Find where the given text appears and provide that cell's center as (X, Y) coordinate. 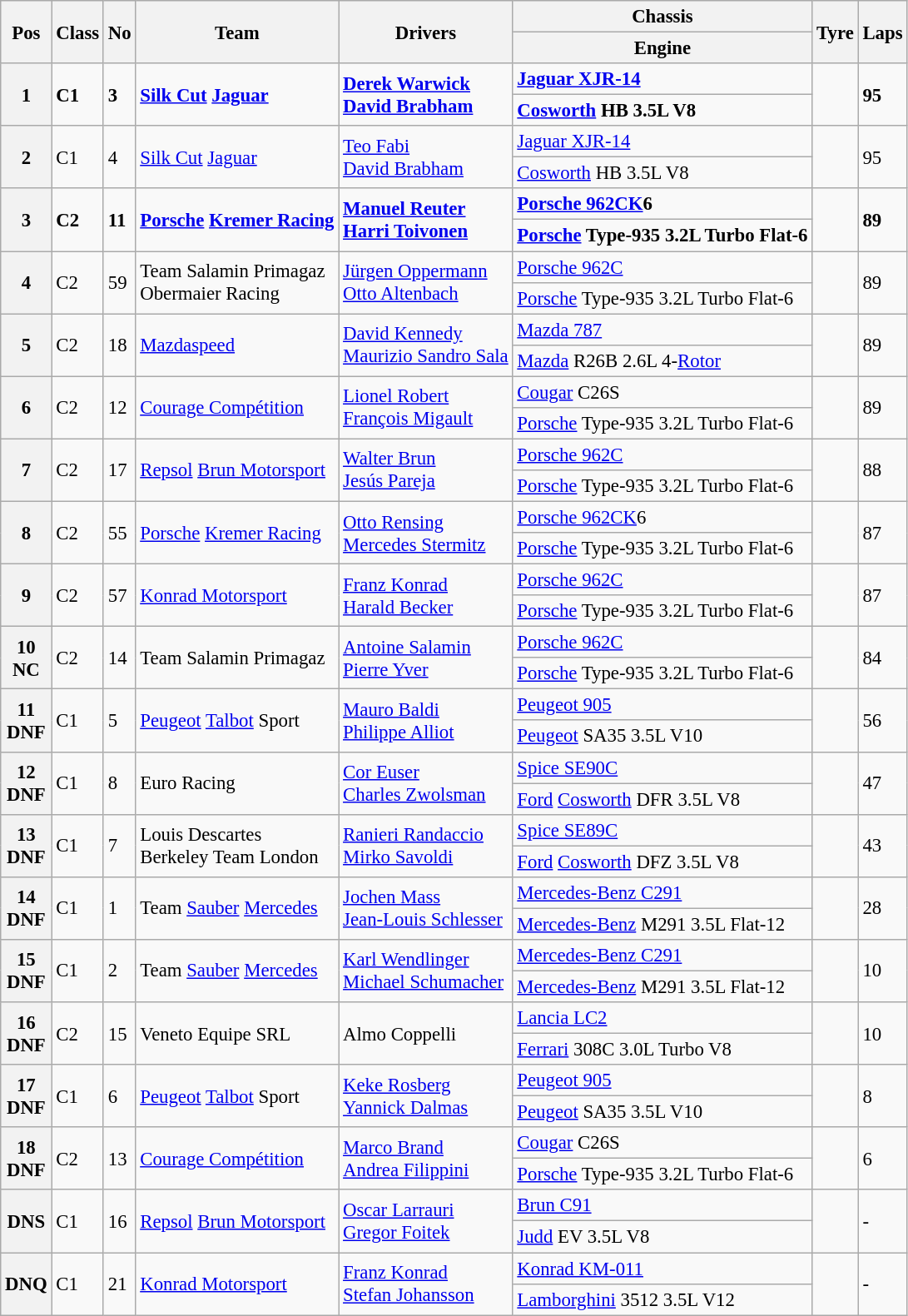
Walter Brun Jesús Pareja (426, 469)
Franz Konrad Stefan Johansson (426, 1284)
Class (78, 32)
10NC (27, 658)
Mauro Baldi Philippe Alliot (426, 721)
Jochen Mass Jean-Louis Schlesser (426, 909)
Pos (27, 32)
Cor Euser Charles Zwolsman (426, 782)
Euro Racing (237, 782)
DNS (27, 1222)
Veneto Equipe SRL (237, 1034)
Laps (882, 32)
Jürgen Oppermann Otto Altenbach (426, 283)
Konrad KM-011 (662, 1269)
Team (237, 32)
57 (119, 596)
56 (882, 721)
88 (882, 469)
Almo Coppelli (426, 1034)
Teo Fabi David Brabham (426, 156)
18DNF (27, 1159)
16DNF (27, 1034)
Lionel Robert François Migault (426, 408)
84 (882, 658)
Ford Cosworth DFR 3.5L V8 (662, 799)
43 (882, 846)
Team Salamin Primagaz Obermaier Racing (237, 283)
Team Salamin Primagaz (237, 658)
9 (27, 596)
Oscar Larrauri Gregor Foitek (426, 1222)
Spice SE89C (662, 830)
Otto Rensing Mercedes Stermitz (426, 533)
Engine (662, 48)
11DNF (27, 721)
Tyre (836, 32)
Derek Warwick David Brabham (426, 95)
Antoine Salamin Pierre Yver (426, 658)
21 (119, 1284)
Ferrari 308C 3.0L Turbo V8 (662, 1050)
15 (119, 1034)
Karl Wendlinger Michael Schumacher (426, 971)
Franz Konrad Harald Becker (426, 596)
Chassis (662, 17)
17DNF (27, 1095)
Mazda 787 (662, 330)
Mazda R26B 2.6L 4-Rotor (662, 360)
18 (119, 345)
16 (119, 1222)
15DNF (27, 971)
Brun C91 (662, 1206)
Judd EV 3.5L V8 (662, 1237)
Ranieri Randaccio Mirko Savoldi (426, 846)
Ford Cosworth DFZ 3.5L V8 (662, 862)
Spice SE90C (662, 767)
12DNF (27, 782)
Lancia LC2 (662, 1018)
55 (119, 533)
Manuel Reuter Harri Toivonen (426, 220)
13DNF (27, 846)
14DNF (27, 909)
Mazdaspeed (237, 345)
Keke Rosberg Yannick Dalmas (426, 1095)
59 (119, 283)
12 (119, 408)
Louis Descartes Berkeley Team London (237, 846)
Marco Brand Andrea Filippini (426, 1159)
14 (119, 658)
28 (882, 909)
Lamborghini 3512 3.5L V12 (662, 1299)
47 (882, 782)
17 (119, 469)
Drivers (426, 32)
13 (119, 1159)
No (119, 32)
David Kennedy Maurizio Sandro Sala (426, 345)
DNQ (27, 1284)
11 (119, 220)
